Determine the [X, Y] coordinate at the center of the cell enclosing the given text.  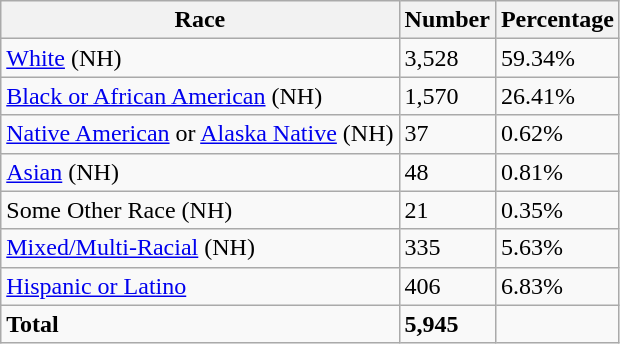
37 [447, 134]
Some Other Race (NH) [200, 210]
1,570 [447, 96]
White (NH) [200, 58]
Native American or Alaska Native (NH) [200, 134]
335 [447, 248]
Mixed/Multi-Racial (NH) [200, 248]
3,528 [447, 58]
5.63% [557, 248]
Black or African American (NH) [200, 96]
Total [200, 324]
26.41% [557, 96]
0.62% [557, 134]
59.34% [557, 58]
48 [447, 172]
Percentage [557, 20]
Race [200, 20]
0.35% [557, 210]
Number [447, 20]
Hispanic or Latino [200, 286]
5,945 [447, 324]
6.83% [557, 286]
Asian (NH) [200, 172]
406 [447, 286]
0.81% [557, 172]
21 [447, 210]
